Determine the [X, Y] coordinate at the center of the cell enclosing the given text.  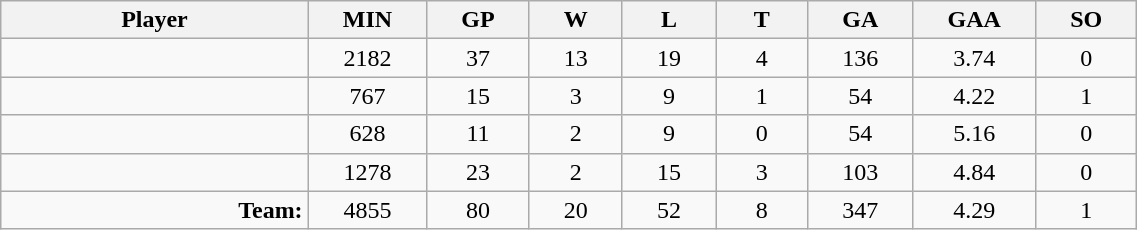
19 [668, 58]
GAA [974, 20]
23 [478, 172]
L [668, 20]
Player [154, 20]
3.74 [974, 58]
8 [762, 210]
1278 [368, 172]
GA [860, 20]
11 [478, 134]
5.16 [974, 134]
2182 [368, 58]
W [576, 20]
52 [668, 210]
37 [478, 58]
4.22 [974, 96]
628 [368, 134]
T [762, 20]
80 [478, 210]
136 [860, 58]
Team: [154, 210]
767 [368, 96]
4.84 [974, 172]
4 [762, 58]
103 [860, 172]
20 [576, 210]
GP [478, 20]
4855 [368, 210]
SO [1086, 20]
MIN [368, 20]
13 [576, 58]
4.29 [974, 210]
347 [860, 210]
